Identify which cell holds the provided text, then report its [x, y] central coordinate. 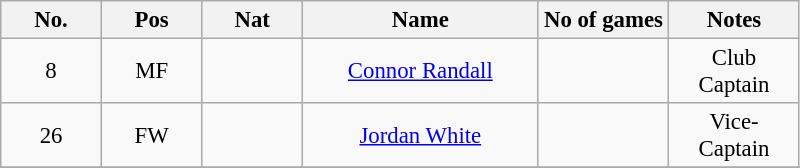
FW [152, 136]
MF [152, 72]
No of games [604, 20]
Pos [152, 20]
Jordan White [421, 136]
Club Captain [734, 72]
Connor Randall [421, 72]
26 [52, 136]
Nat [252, 20]
Name [421, 20]
Notes [734, 20]
8 [52, 72]
No. [52, 20]
Vice-Captain [734, 136]
